Locate the cell with the specified text and output its [x, y] center coordinate. 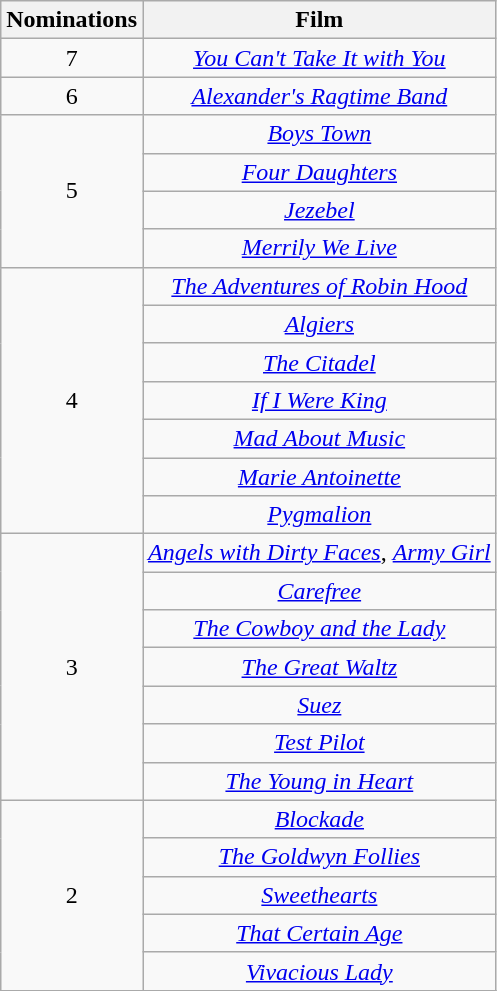
2 [72, 895]
Alexander's Ragtime Band [319, 96]
Suez [319, 705]
Pygmalion [319, 515]
The Citadel [319, 362]
Film [319, 20]
Marie Antoinette [319, 477]
Angels with Dirty Faces, Army Girl [319, 553]
Algiers [319, 324]
Sweethearts [319, 895]
6 [72, 96]
Four Daughters [319, 172]
You Can't Take It with You [319, 58]
Carefree [319, 591]
The Goldwyn Follies [319, 857]
The Great Waltz [319, 667]
3 [72, 667]
Merrily We Live [319, 248]
Mad About Music [319, 438]
If I Were King [319, 400]
7 [72, 58]
Jezebel [319, 210]
Boys Town [319, 134]
Nominations [72, 20]
That Certain Age [319, 933]
Vivacious Lady [319, 971]
4 [72, 400]
5 [72, 191]
Test Pilot [319, 743]
The Cowboy and the Lady [319, 629]
The Adventures of Robin Hood [319, 286]
Blockade [319, 819]
The Young in Heart [319, 781]
